From the cell containing the given text, extract its center point as (x, y) coordinate. 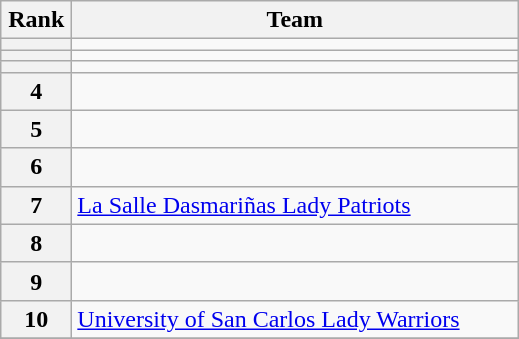
6 (36, 167)
8 (36, 243)
5 (36, 129)
La Salle Dasmariñas Lady Patriots (295, 205)
Team (295, 20)
9 (36, 281)
7 (36, 205)
University of San Carlos Lady Warriors (295, 319)
10 (36, 319)
4 (36, 91)
Rank (36, 20)
